Return (x, y) of the center of cell containing provided text 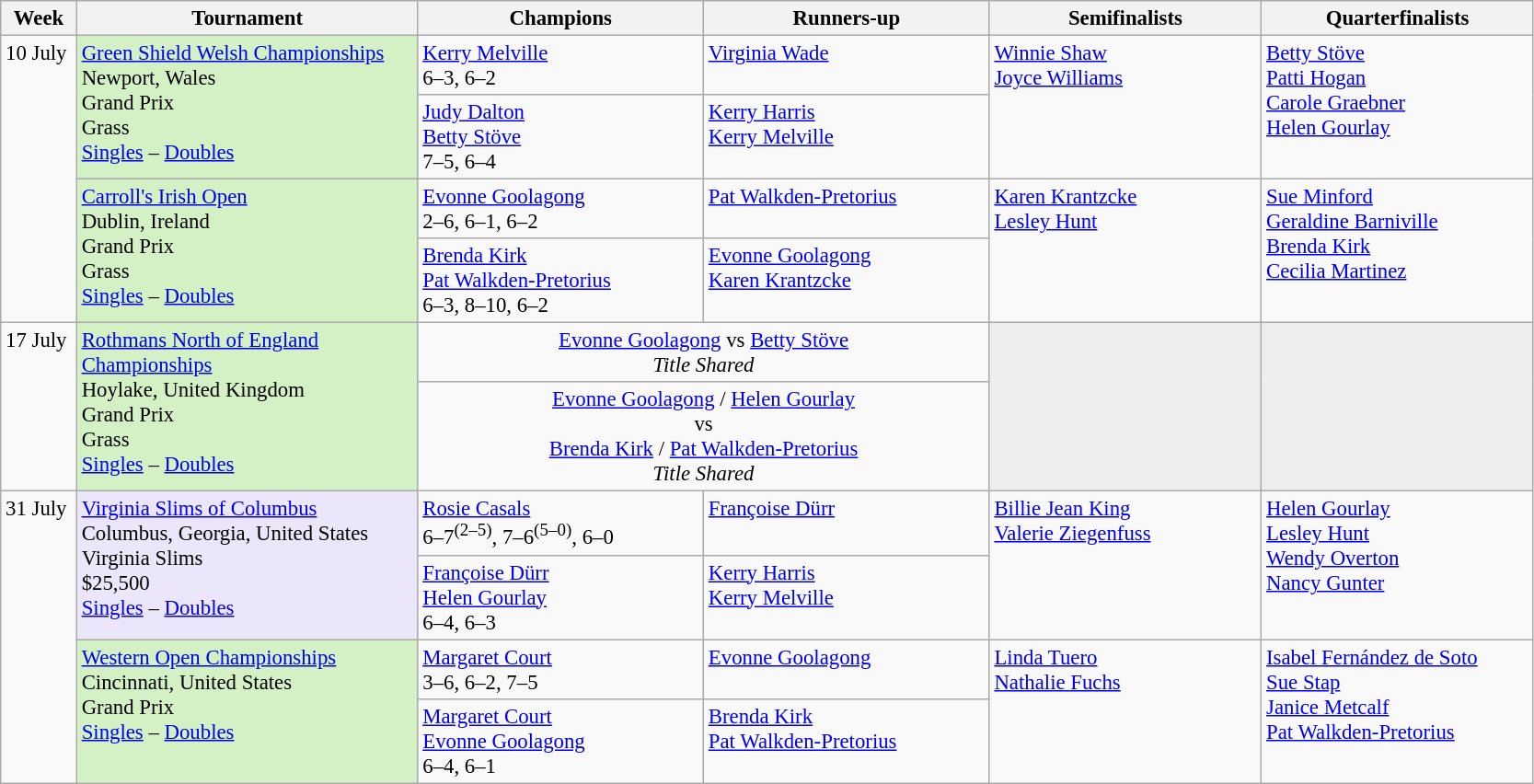
Margaret Court Evonne Goolagong 6–4, 6–1 (561, 741)
Brenda Kirk Pat Walkden-Pretorius (847, 741)
Isabel Fernández de Soto Sue Stap Janice Metcalf Pat Walkden-Pretorius (1398, 711)
Kerry Melville 6–3, 6–2 (561, 66)
Evonne Goolagong (847, 670)
Linda Tuero Nathalie Fuchs (1125, 711)
Week (39, 18)
Billie Jean King Valerie Ziegenfuss (1125, 565)
Green Shield Welsh Championships Newport, Wales Grand Prix Grass Singles – Doubles (247, 108)
Betty Stöve Patti Hogan Carole Graebner Helen Gourlay (1398, 108)
Françoise Dürr Helen Gourlay6–4, 6–3 (561, 597)
Evonne Goolagong Karen Krantzcke (847, 281)
Françoise Dürr (847, 523)
17 July (39, 407)
10 July (39, 179)
Semifinalists (1125, 18)
Sue Minford Geraldine Barniville Brenda Kirk Cecilia Martinez (1398, 251)
Carroll's Irish Open Dublin, Ireland Grand Prix Grass Singles – Doubles (247, 251)
Brenda Kirk Pat Walkden-Pretorius 6–3, 8–10, 6–2 (561, 281)
Evonne Goolagong / Helen Gourlay vs Brenda Kirk / Pat Walkden-PretoriusTitle Shared (703, 438)
Evonne Goolagong 2–6, 6–1, 6–2 (561, 210)
Helen Gourlay Lesley Hunt Wendy Overton Nancy Gunter (1398, 565)
31 July (39, 637)
Rothmans North of England Championships Hoylake, United KingdomGrand PrixGrassSingles – Doubles (247, 407)
Judy Dalton Betty Stöve 7–5, 6–4 (561, 137)
Runners-up (847, 18)
Evonne Goolagong vs Betty StöveTitle Shared (703, 353)
Tournament (247, 18)
Virginia Slims of ColumbusColumbus, Georgia, United States Virginia Slims $25,500 Singles – Doubles (247, 565)
Margaret Court 3–6, 6–2, 7–5 (561, 670)
Champions (561, 18)
Winnie Shaw Joyce Williams (1125, 108)
Quarterfinalists (1398, 18)
Virginia Wade (847, 66)
Pat Walkden-Pretorius (847, 210)
Western Open Championships Cincinnati, United States Grand PrixSingles – Doubles (247, 711)
Rosie Casals 6–7(2–5), 7–6(5–0), 6–0 (561, 523)
Karen Krantzcke Lesley Hunt (1125, 251)
